For the text-containing cell, return its midpoint in [X, Y] coordinate format. 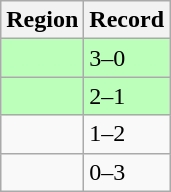
0–3 [127, 172]
Record [127, 20]
1–2 [127, 134]
2–1 [127, 96]
Region [42, 20]
3–0 [127, 58]
